Extract the [X, Y] coordinate from the center of the cell holding the provided text.  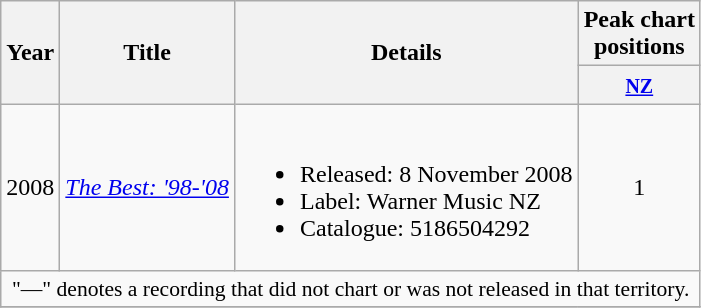
"—" denotes a recording that did not chart or was not released in that territory. [351, 289]
Details [406, 52]
NZ [639, 85]
Released: 8 November 2008Label: Warner Music NZCatalogue: 5186504292 [406, 188]
The Best: '98-'08 [148, 188]
Title [148, 52]
Year [30, 52]
2008 [30, 188]
1 [639, 188]
Peak chartpositions [639, 34]
